Return the [X, Y] coordinate for the center point of the cell that contains the specified text.  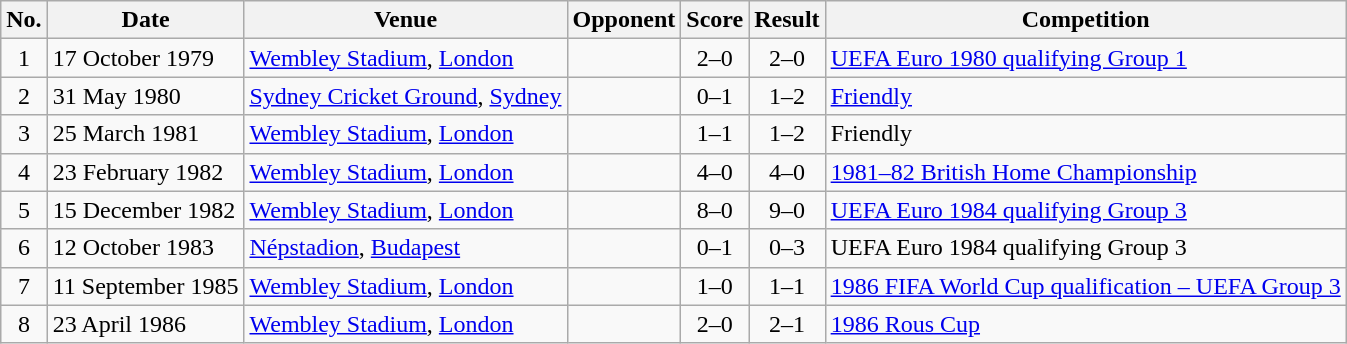
15 December 1982 [146, 210]
23 February 1982 [146, 172]
Sydney Cricket Ground, Sydney [406, 96]
17 October 1979 [146, 58]
31 May 1980 [146, 96]
23 April 1986 [146, 324]
12 October 1983 [146, 248]
1–0 [715, 286]
Népstadion, Budapest [406, 248]
1981–82 British Home Championship [1086, 172]
8 [24, 324]
5 [24, 210]
2 [24, 96]
11 September 1985 [146, 286]
Score [715, 20]
25 March 1981 [146, 134]
Venue [406, 20]
1 [24, 58]
No. [24, 20]
Opponent [624, 20]
9–0 [787, 210]
UEFA Euro 1980 qualifying Group 1 [1086, 58]
1986 Rous Cup [1086, 324]
0–3 [787, 248]
6 [24, 248]
8–0 [715, 210]
1986 FIFA World Cup qualification – UEFA Group 3 [1086, 286]
2–1 [787, 324]
Competition [1086, 20]
Date [146, 20]
3 [24, 134]
7 [24, 286]
Result [787, 20]
4 [24, 172]
